Return the [X, Y] coordinate for the center point of the cell that contains the specified text.  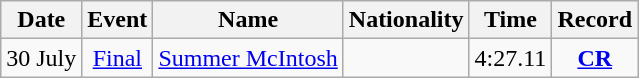
Date [42, 20]
4:27.11 [510, 58]
Event [118, 20]
Nationality [406, 20]
Record [595, 20]
Summer McIntosh [248, 58]
Name [248, 20]
CR [595, 58]
Time [510, 20]
Final [118, 58]
30 July [42, 58]
